Extract the [x, y] coordinate from the center of the cell holding the provided text.  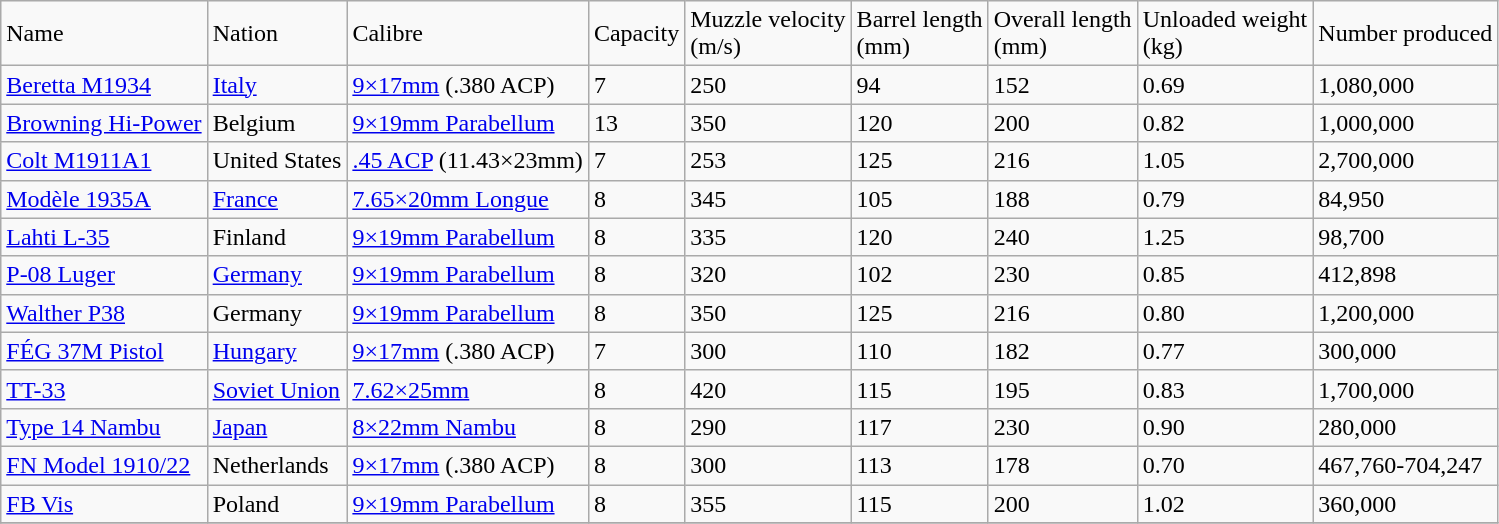
Japan [277, 427]
7.65×20mm Longue [468, 199]
FÉG 37M Pistol [104, 351]
Number produced [1406, 34]
0.70 [1225, 465]
420 [768, 389]
300,000 [1406, 351]
Italy [277, 85]
0.90 [1225, 427]
188 [1062, 199]
102 [920, 275]
13 [636, 123]
360,000 [1406, 503]
Lahti L-35 [104, 237]
FN Model 1910/22 [104, 465]
412,898 [1406, 275]
2,700,000 [1406, 161]
84,950 [1406, 199]
250 [768, 85]
Overall length(mm) [1062, 34]
0.80 [1225, 313]
182 [1062, 351]
0.69 [1225, 85]
Colt M1911A1 [104, 161]
98,700 [1406, 237]
152 [1062, 85]
0.82 [1225, 123]
113 [920, 465]
1,200,000 [1406, 313]
240 [1062, 237]
United States [277, 161]
0.77 [1225, 351]
94 [920, 85]
Unloaded weight(kg) [1225, 34]
Soviet Union [277, 389]
0.85 [1225, 275]
1.05 [1225, 161]
7.62×25mm [468, 389]
345 [768, 199]
Calibre [468, 34]
FB Vis [104, 503]
P-08 Luger [104, 275]
290 [768, 427]
1.25 [1225, 237]
110 [920, 351]
467,760-704,247 [1406, 465]
355 [768, 503]
Capacity [636, 34]
Modèle 1935A [104, 199]
1,700,000 [1406, 389]
320 [768, 275]
.45 ACP (11.43×23mm) [468, 161]
Poland [277, 503]
Belgium [277, 123]
105 [920, 199]
Barrel length(mm) [920, 34]
Type 14 Nambu [104, 427]
117 [920, 427]
0.83 [1225, 389]
France [277, 199]
TT-33 [104, 389]
Browning Hi-Power [104, 123]
Netherlands [277, 465]
Muzzle velocity(m/s) [768, 34]
195 [1062, 389]
335 [768, 237]
0.79 [1225, 199]
280,000 [1406, 427]
Finland [277, 237]
1.02 [1225, 503]
8×22mm Nambu [468, 427]
Hungary [277, 351]
253 [768, 161]
178 [1062, 465]
1,000,000 [1406, 123]
Walther P38 [104, 313]
Beretta M1934 [104, 85]
Name [104, 34]
1,080,000 [1406, 85]
Nation [277, 34]
